Determine the (X, Y) coordinate at the center of the cell enclosing the given text.  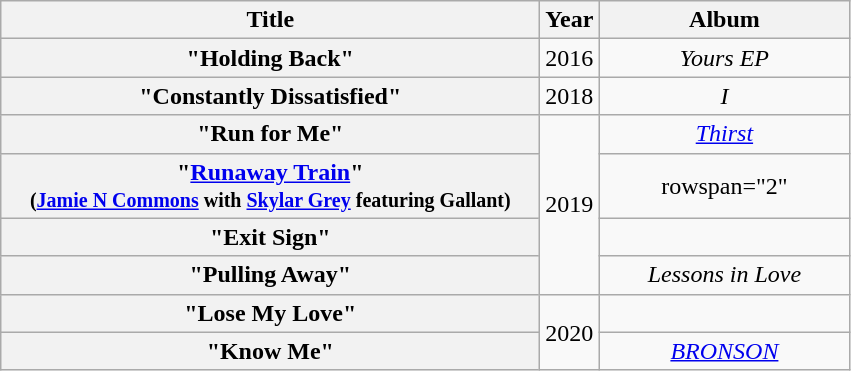
"Pulling Away" (270, 275)
2016 (570, 58)
2018 (570, 96)
Yours EP (724, 58)
Album (724, 20)
"Run for Me" (270, 134)
Title (270, 20)
"Exit Sign" (270, 237)
BRONSON (724, 351)
Thirst (724, 134)
"Know Me" (270, 351)
2020 (570, 332)
Year (570, 20)
"Lose My Love" (270, 313)
rowspan="2" (724, 186)
"Constantly Dissatisfied" (270, 96)
2019 (570, 204)
"Runaway Train"(Jamie N Commons with Skylar Grey featuring Gallant) (270, 186)
I (724, 96)
"Holding Back" (270, 58)
Lessons in Love (724, 275)
